Pinpoint the cell where the given text exists, returning its [X, Y] midpoint coordinate. 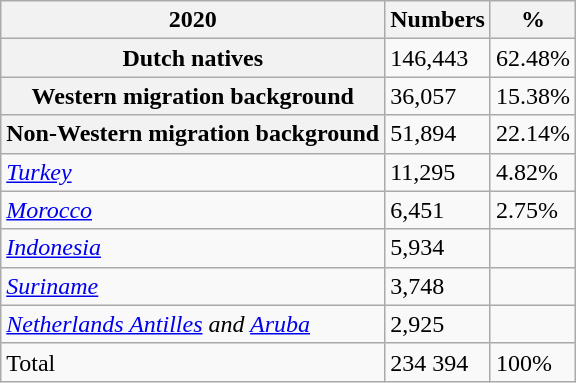
6,451 [438, 210]
Non-Western migration background [193, 134]
Total [193, 362]
5,934 [438, 248]
Netherlands Antilles and Aruba [193, 324]
3,748 [438, 286]
2020 [193, 20]
Dutch natives [193, 58]
100% [532, 362]
11,295 [438, 172]
Turkey [193, 172]
Suriname [193, 286]
4.82% [532, 172]
51,894 [438, 134]
2,925 [438, 324]
Morocco [193, 210]
36,057 [438, 96]
15.38% [532, 96]
Western migration background [193, 96]
2.75% [532, 210]
Indonesia [193, 248]
146,443 [438, 58]
234 394 [438, 362]
22.14% [532, 134]
% [532, 20]
62.48% [532, 58]
Numbers [438, 20]
